Determine the (X, Y) coordinate at the center of the cell enclosing the given text.  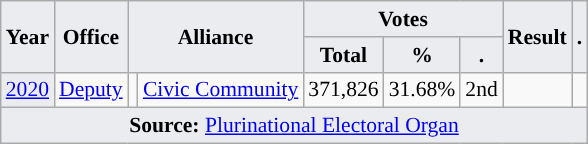
Source: Plurinational Electoral Organ (294, 126)
Alliance (216, 36)
Office (91, 36)
Votes (403, 19)
Civic Community (220, 90)
2020 (28, 90)
Year (28, 36)
% (422, 55)
Total (343, 55)
2nd (482, 90)
Deputy (91, 90)
31.68% (422, 90)
Result (538, 36)
371,826 (343, 90)
